Return the (x, y) coordinate for the center point of the cell that contains the specified text.  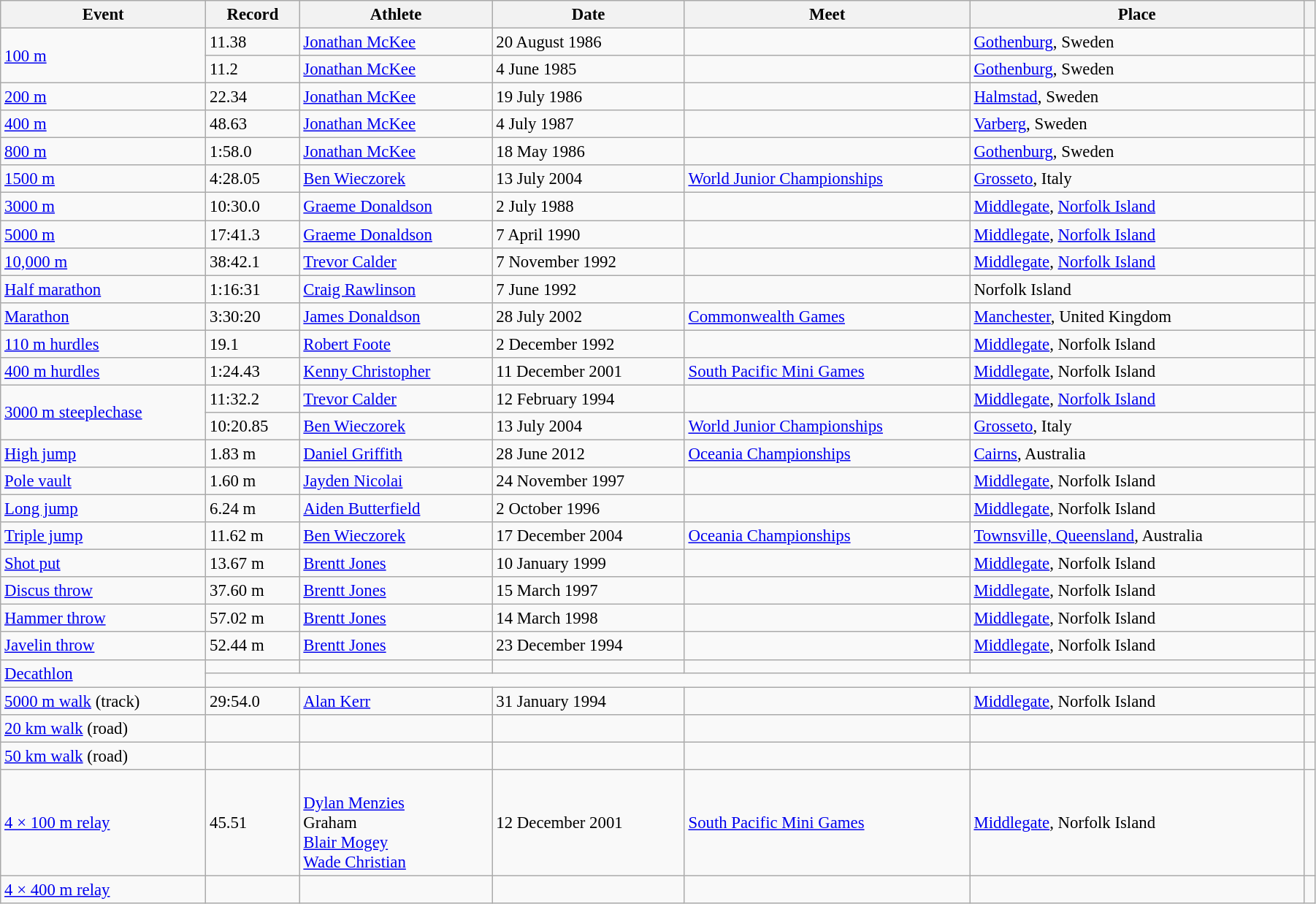
Javelin throw (104, 646)
2 July 1988 (589, 207)
29:54.0 (253, 701)
Dylan MenziesGrahamBlair MogeyWade Christian (396, 823)
3000 m (104, 207)
23 December 1994 (589, 646)
7 June 1992 (589, 289)
Marathon (104, 316)
19 July 1986 (589, 97)
James Donaldson (396, 316)
17:41.3 (253, 234)
Norfolk Island (1136, 289)
14 March 1998 (589, 618)
10:20.85 (253, 426)
1.83 m (253, 453)
200 m (104, 97)
Discus throw (104, 591)
13.67 m (253, 564)
Record (253, 15)
20 km walk (road) (104, 728)
37.60 m (253, 591)
1:16:31 (253, 289)
Jayden Nicolai (396, 481)
Meet (827, 15)
Hammer throw (104, 618)
Townsville, Queensland, Australia (1136, 536)
5000 m walk (track) (104, 701)
22.34 (253, 97)
1:58.0 (253, 152)
11 December 2001 (589, 372)
Daniel Griffith (396, 453)
17 December 2004 (589, 536)
2 October 1996 (589, 509)
Halmstad, Sweden (1136, 97)
Alan Kerr (396, 701)
Aiden Butterfield (396, 509)
11.2 (253, 69)
18 May 1986 (589, 152)
Commonwealth Games (827, 316)
Robert Foote (396, 344)
110 m hurdles (104, 344)
28 June 2012 (589, 453)
57.02 m (253, 618)
Date (589, 15)
2 December 1992 (589, 344)
Pole vault (104, 481)
400 m hurdles (104, 372)
Varberg, Sweden (1136, 124)
Event (104, 15)
3:30:20 (253, 316)
1500 m (104, 179)
15 March 1997 (589, 591)
Half marathon (104, 289)
4 × 400 m relay (104, 889)
28 July 2002 (589, 316)
400 m (104, 124)
Long jump (104, 509)
Craig Rawlinson (396, 289)
Kenny Christopher (396, 372)
800 m (104, 152)
10 January 1999 (589, 564)
7 November 1992 (589, 261)
38:42.1 (253, 261)
Place (1136, 15)
Cairns, Australia (1136, 453)
31 January 1994 (589, 701)
7 April 1990 (589, 234)
1.60 m (253, 481)
4:28.05 (253, 179)
11:32.2 (253, 399)
20 August 1986 (589, 42)
19.1 (253, 344)
Athlete (396, 15)
11.62 m (253, 536)
6.24 m (253, 509)
4 × 100 m relay (104, 823)
12 December 2001 (589, 823)
24 November 1997 (589, 481)
High jump (104, 453)
1:24.43 (253, 372)
52.44 m (253, 646)
Decathlon (104, 673)
50 km walk (road) (104, 756)
10:30.0 (253, 207)
100 m (104, 55)
5000 m (104, 234)
Shot put (104, 564)
4 July 1987 (589, 124)
3000 m steeplechase (104, 412)
11.38 (253, 42)
10,000 m (104, 261)
12 February 1994 (589, 399)
48.63 (253, 124)
Manchester, United Kingdom (1136, 316)
45.51 (253, 823)
4 June 1985 (589, 69)
Triple jump (104, 536)
